Scan for the cell matching the given text and deliver its (X, Y) coordinate at center. 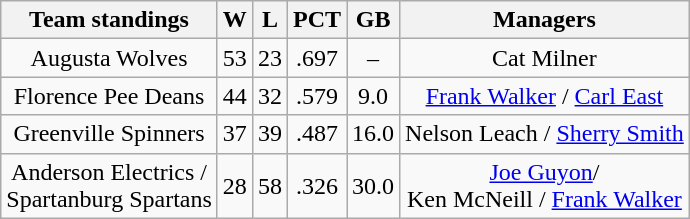
PCT (316, 20)
.697 (316, 58)
37 (234, 134)
Managers (545, 20)
– (374, 58)
GB (374, 20)
W (234, 20)
Joe Guyon/Ken McNeill / Frank Walker (545, 186)
.326 (316, 186)
Greenville Spinners (110, 134)
30.0 (374, 186)
39 (270, 134)
28 (234, 186)
Augusta Wolves (110, 58)
.487 (316, 134)
53 (234, 58)
32 (270, 96)
23 (270, 58)
Cat Milner (545, 58)
Team standings (110, 20)
Nelson Leach / Sherry Smith (545, 134)
L (270, 20)
9.0 (374, 96)
.579 (316, 96)
Frank Walker / Carl East (545, 96)
Anderson Electrics /Spartanburg Spartans (110, 186)
Florence Pee Deans (110, 96)
16.0 (374, 134)
44 (234, 96)
58 (270, 186)
